Capture the cell that displays the provided text and extract its (X, Y) central coordinate. 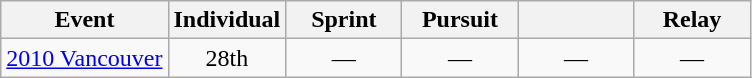
28th (227, 58)
Sprint (344, 20)
Relay (692, 20)
2010 Vancouver (84, 58)
Individual (227, 20)
Pursuit (460, 20)
Event (84, 20)
